Detect which cell encompasses the target text, then output its [x, y] center coordinate. 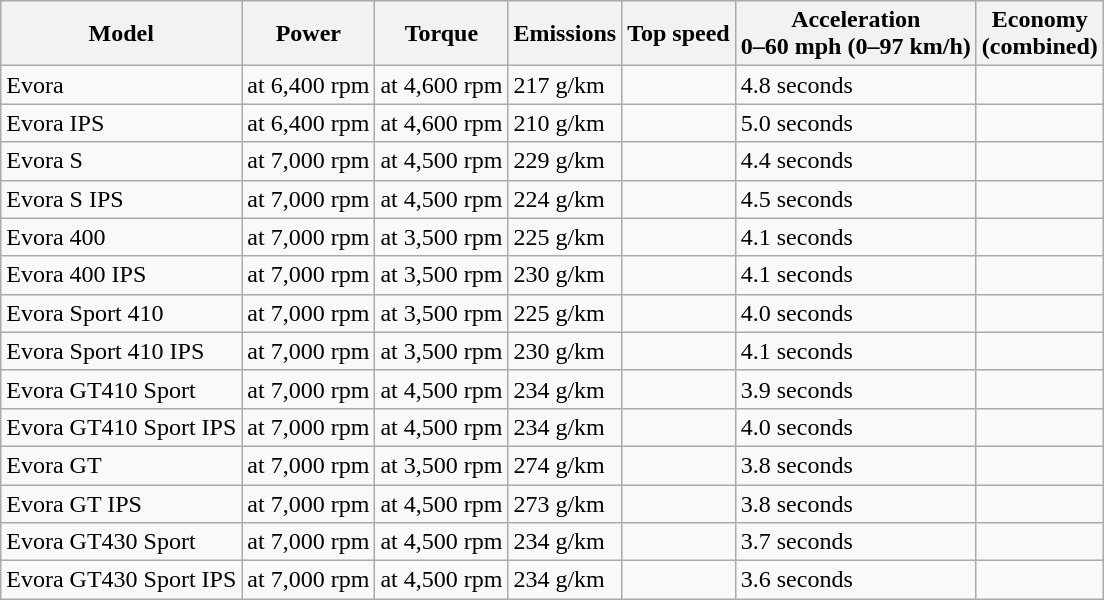
Evora IPS [122, 123]
Evora GT430 Sport [122, 542]
4.4 seconds [856, 161]
Acceleration 0–60 mph (0–97 km/h) [856, 34]
Evora GT410 Sport IPS [122, 427]
273 g/km [565, 503]
3.9 seconds [856, 389]
Evora Sport 410 [122, 313]
Economy (combined) [1040, 34]
Power [308, 34]
224 g/km [565, 199]
5.0 seconds [856, 123]
Model [122, 34]
229 g/km [565, 161]
Evora GT IPS [122, 503]
Evora GT430 Sport IPS [122, 580]
3.7 seconds [856, 542]
Evora GT410 Sport [122, 389]
Evora S IPS [122, 199]
Evora GT [122, 465]
Torque [442, 34]
Evora S [122, 161]
4.5 seconds [856, 199]
Top speed [679, 34]
Emissions [565, 34]
210 g/km [565, 123]
Evora 400 IPS [122, 275]
274 g/km [565, 465]
Evora 400 [122, 237]
Evora [122, 85]
4.8 seconds [856, 85]
3.6 seconds [856, 580]
217 g/km [565, 85]
Evora Sport 410 IPS [122, 351]
